Identify which cell holds the provided text, then report its (x, y) central coordinate. 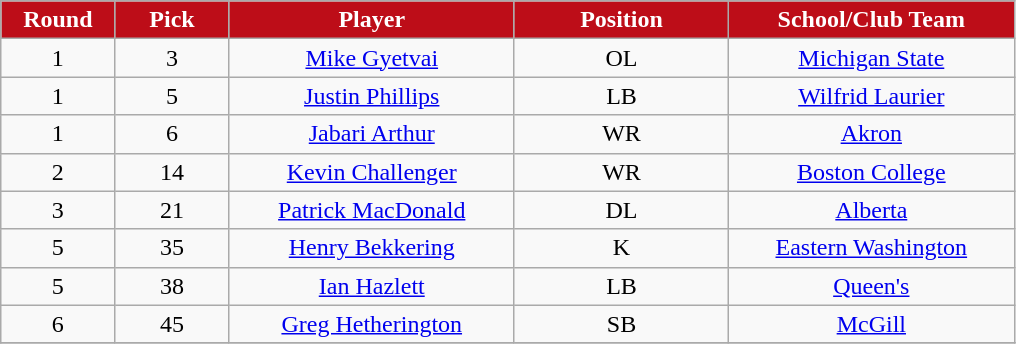
SB (621, 324)
OL (621, 58)
Queen's (872, 286)
Pick (172, 20)
DL (621, 210)
Jabari Arthur (372, 134)
Henry Bekkering (372, 248)
45 (172, 324)
Alberta (872, 210)
2 (58, 172)
K (621, 248)
38 (172, 286)
Round (58, 20)
School/Club Team (872, 20)
Boston College (872, 172)
Eastern Washington (872, 248)
Wilfrid Laurier (872, 96)
Akron (872, 134)
Mike Gyetvai (372, 58)
Patrick MacDonald (372, 210)
Michigan State (872, 58)
21 (172, 210)
14 (172, 172)
Ian Hazlett (372, 286)
Justin Phillips (372, 96)
Position (621, 20)
35 (172, 248)
Greg Hetherington (372, 324)
McGill (872, 324)
Kevin Challenger (372, 172)
Player (372, 20)
